Scan for the cell matching the given text and deliver its [x, y] coordinate at center. 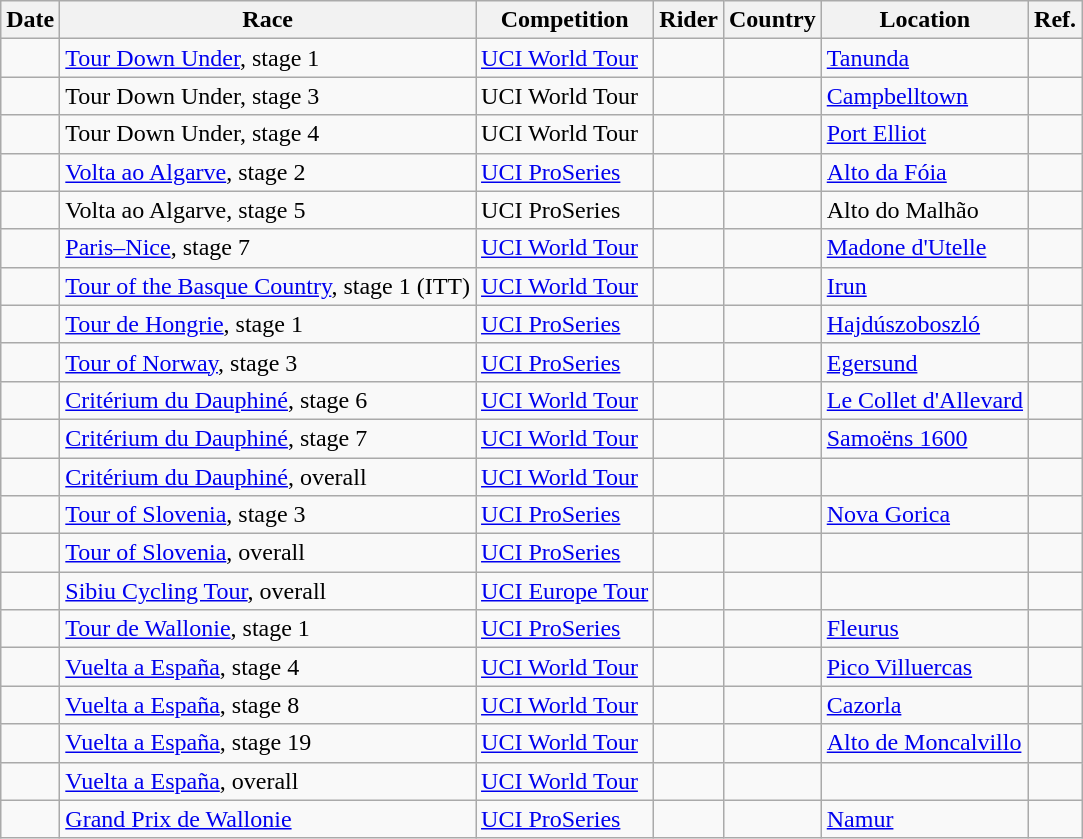
Tour of Slovenia, stage 3 [268, 515]
Race [268, 20]
Competition [565, 20]
Alto do Malhão [924, 210]
Paris–Nice, stage 7 [268, 248]
Tour of Norway, stage 3 [268, 362]
Critérium du Dauphiné, stage 6 [268, 400]
Critérium du Dauphiné, stage 7 [268, 438]
Date [30, 20]
Ref. [1056, 20]
Hajdúszoboszló [924, 324]
Port Elliot [924, 134]
Sibiu Cycling Tour, overall [268, 591]
Nova Gorica [924, 515]
Rider [689, 20]
Tour Down Under, stage 1 [268, 58]
Tour de Wallonie, stage 1 [268, 629]
Vuelta a España, stage 4 [268, 667]
Irun [924, 286]
Grand Prix de Wallonie [268, 819]
Country [772, 20]
Tour de Hongrie, stage 1 [268, 324]
Pico Villuercas [924, 667]
Tour of the Basque Country, stage 1 (ITT) [268, 286]
Samoëns 1600 [924, 438]
Vuelta a España, stage 8 [268, 705]
Namur [924, 819]
Alto de Moncalvillo [924, 743]
Volta ao Algarve, stage 5 [268, 210]
Location [924, 20]
Vuelta a España, stage 19 [268, 743]
Tour Down Under, stage 3 [268, 96]
Madone d'Utelle [924, 248]
Volta ao Algarve, stage 2 [268, 172]
Vuelta a España, overall [268, 781]
Egersund [924, 362]
Tanunda [924, 58]
Le Collet d'Allevard [924, 400]
UCI Europe Tour [565, 591]
Tour of Slovenia, overall [268, 553]
Cazorla [924, 705]
Critérium du Dauphiné, overall [268, 477]
Campbelltown [924, 96]
Fleurus [924, 629]
Alto da Fóia [924, 172]
Tour Down Under, stage 4 [268, 134]
